Find where the given text appears and provide that cell's center as (X, Y) coordinate. 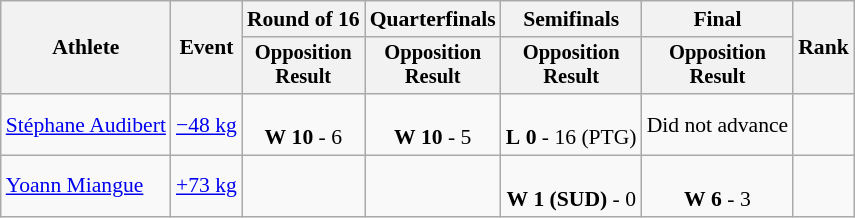
Round of 16 (304, 19)
Final (718, 19)
Stéphane Audibert (86, 124)
Rank (824, 48)
Semifinals (572, 19)
Yoann Miangue (86, 186)
L 0 - 16 (PTG) (572, 124)
−48 kg (206, 124)
Quarterfinals (433, 19)
W 10 - 5 (433, 124)
Did not advance (718, 124)
+73 kg (206, 186)
W 6 - 3 (718, 186)
W 10 - 6 (304, 124)
Event (206, 48)
W 1 (SUD) - 0 (572, 186)
Athlete (86, 48)
